Determine the [x, y] coordinate at the center of the cell enclosing the given text.  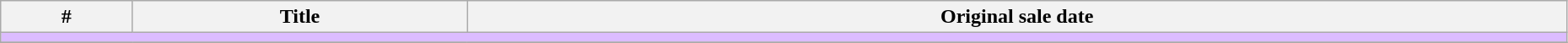
Title [300, 17]
# [67, 17]
Original sale date [1017, 17]
